For the text-containing cell, return its midpoint in (X, Y) coordinate format. 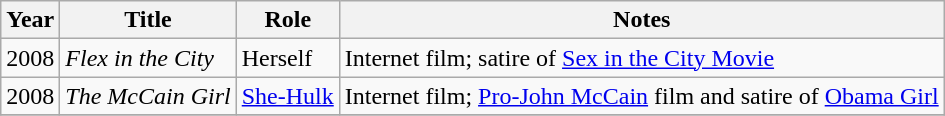
Notes (642, 20)
Internet film; satire of Sex in the City Movie (642, 58)
She-Hulk (288, 96)
Internet film; Pro-John McCain film and satire of Obama Girl (642, 96)
Title (148, 20)
Flex in the City (148, 58)
Herself (288, 58)
Year (30, 20)
The McCain Girl (148, 96)
Role (288, 20)
